Scan for the cell matching the given text and deliver its (x, y) coordinate at center. 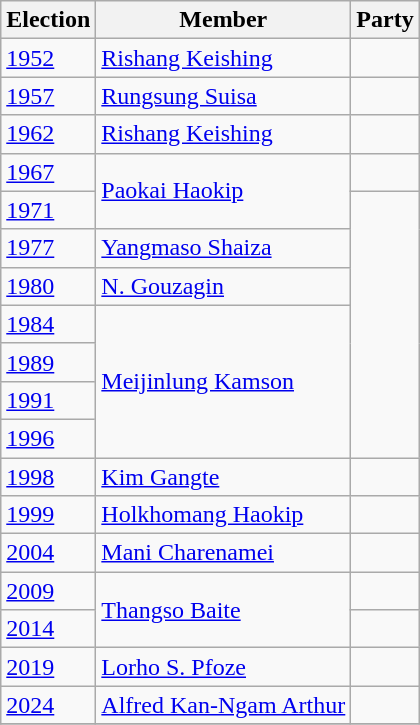
Party (385, 20)
1996 (48, 438)
Meijinlung Kamson (224, 381)
Lorho S. Pfoze (224, 667)
Thangso Baite (224, 610)
1980 (48, 286)
2024 (48, 705)
Rungsung Suisa (224, 96)
1962 (48, 134)
1957 (48, 96)
1991 (48, 400)
Holkhomang Haokip (224, 515)
Mani Charenamei (224, 553)
1984 (48, 324)
1989 (48, 362)
2004 (48, 553)
1952 (48, 58)
1998 (48, 477)
Alfred Kan-Ngam Arthur (224, 705)
Election (48, 20)
1967 (48, 172)
Yangmaso Shaiza (224, 248)
N. Gouzagin (224, 286)
Kim Gangte (224, 477)
Member (224, 20)
1971 (48, 210)
2019 (48, 667)
2009 (48, 591)
2014 (48, 629)
Paokai Haokip (224, 191)
1999 (48, 515)
1977 (48, 248)
